From the cell containing the given text, extract its center point as (x, y) coordinate. 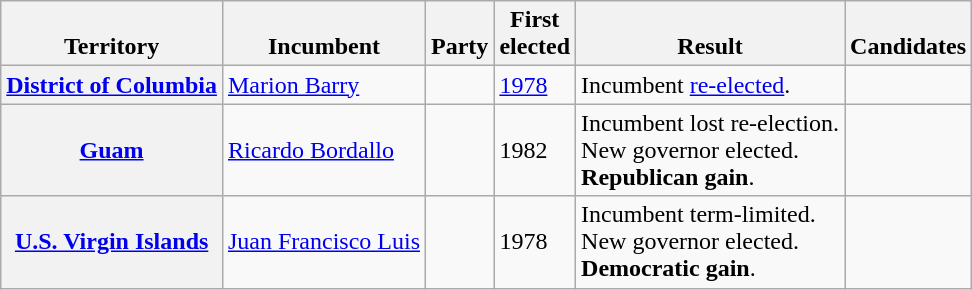
1982 (535, 150)
U.S. Virgin Islands (112, 242)
Territory (112, 34)
Incumbent (324, 34)
Result (710, 34)
District of Columbia (112, 85)
Party (460, 34)
Ricardo Bordallo (324, 150)
Incumbent re-elected. (710, 85)
Firstelected (535, 34)
Incumbent term-limited.New governor elected. Democratic gain. (710, 242)
Guam (112, 150)
Juan Francisco Luis (324, 242)
Candidates (908, 34)
Marion Barry (324, 85)
Incumbent lost re-election. New governor elected. Republican gain. (710, 150)
